Output the (X, Y) coordinate of the center of the cell containing the given text.  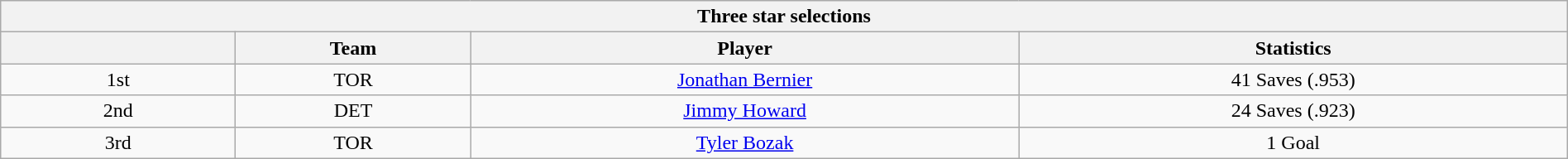
1 Goal (1293, 142)
3rd (118, 142)
Statistics (1293, 48)
Team (353, 48)
Three star selections (784, 17)
24 Saves (.923) (1293, 111)
DET (353, 111)
41 Saves (.953) (1293, 79)
Jonathan Bernier (744, 79)
Tyler Bozak (744, 142)
2nd (118, 111)
Player (744, 48)
1st (118, 79)
Jimmy Howard (744, 111)
